Find where the given text appears and provide that cell's center as (X, Y) coordinate. 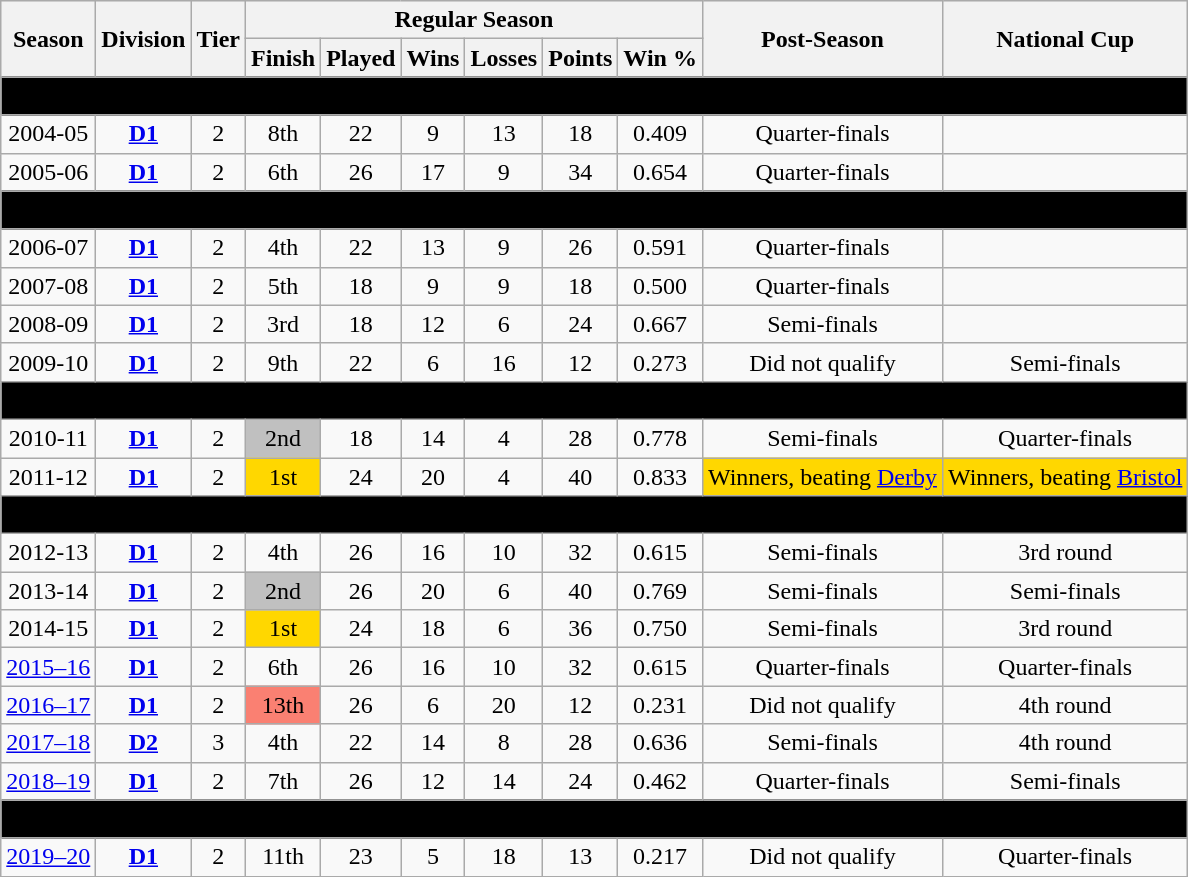
Points (580, 58)
Losses (504, 58)
2015–16 (48, 667)
2013-14 (48, 591)
0.750 (660, 629)
0.667 (660, 324)
National Cup (1064, 39)
0.500 (660, 286)
Regular Season (474, 20)
Essex Leopards (594, 515)
11th (284, 857)
5 (433, 857)
2016–17 (48, 705)
3rd (284, 324)
2012-13 (48, 553)
2014-15 (48, 629)
Finish (284, 58)
2008-09 (48, 324)
0.591 (660, 248)
Division (144, 39)
2017–18 (48, 743)
Wins (433, 58)
2004-05 (48, 134)
0.231 (660, 705)
BA London Leopards (594, 400)
5th (284, 286)
0.462 (660, 781)
13th (284, 705)
London Leopards (594, 210)
0.636 (660, 743)
0.778 (660, 438)
0.273 (660, 362)
2007-08 (48, 286)
Post-Season (822, 39)
8th (284, 134)
Tier (218, 39)
8 (504, 743)
2018–19 (48, 781)
2006-07 (48, 248)
34 (580, 172)
0.654 (660, 172)
36 (580, 629)
2010-11 (48, 438)
2005-06 (48, 172)
Played (361, 58)
3 (218, 743)
Winners, beating Derby (822, 477)
2019–20 (48, 857)
0.217 (660, 857)
0.833 (660, 477)
Winners, beating Bristol (1064, 477)
2011-12 (48, 477)
23 (361, 857)
9th (284, 362)
17 (433, 172)
2009-10 (48, 362)
Win % (660, 58)
D2 (144, 743)
7th (284, 781)
0.769 (660, 591)
Season (48, 39)
0.409 (660, 134)
